Return the [x, y] coordinate for the center point of the cell that contains the specified text.  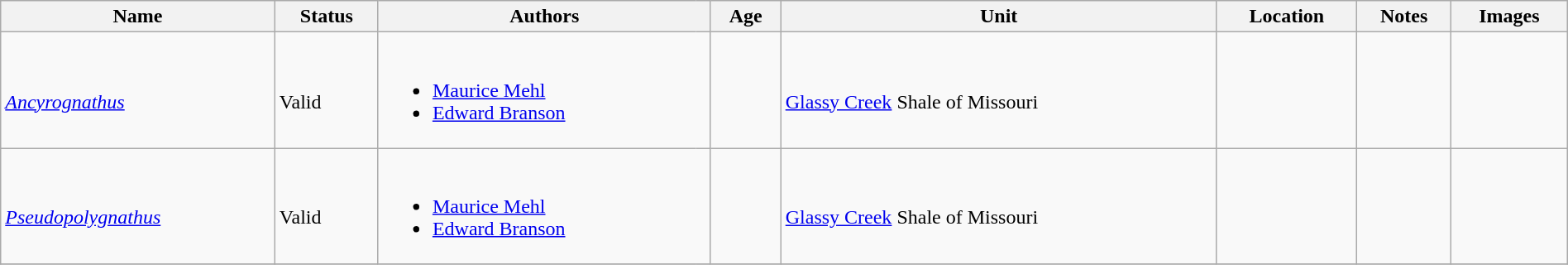
Ancyrognathus [138, 90]
Notes [1404, 17]
Age [746, 17]
Pseudopolygnathus [138, 206]
Unit [999, 17]
Images [1510, 17]
Authors [544, 17]
Location [1287, 17]
Status [326, 17]
Name [138, 17]
